Return (x, y) of the center of cell containing provided text 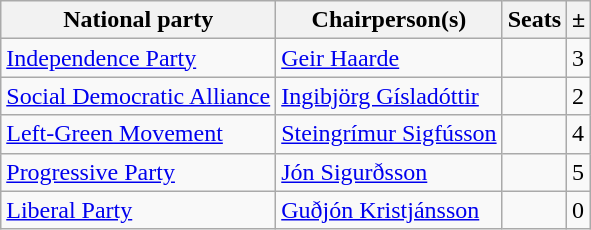
Left-Green Movement (138, 134)
0 (579, 210)
3 (579, 58)
2 (579, 96)
Progressive Party (138, 172)
± (579, 20)
Chairperson(s) (389, 20)
Jón Sigurðsson (389, 172)
4 (579, 134)
Social Democratic Alliance (138, 96)
Liberal Party (138, 210)
Seats (534, 20)
Ingibjörg Gísladóttir (389, 96)
National party (138, 20)
Geir Haarde (389, 58)
Guðjón Kristjánsson (389, 210)
Steingrímur Sigfússon (389, 134)
5 (579, 172)
Independence Party (138, 58)
